Output the (X, Y) coordinate of the center of the cell containing the given text.  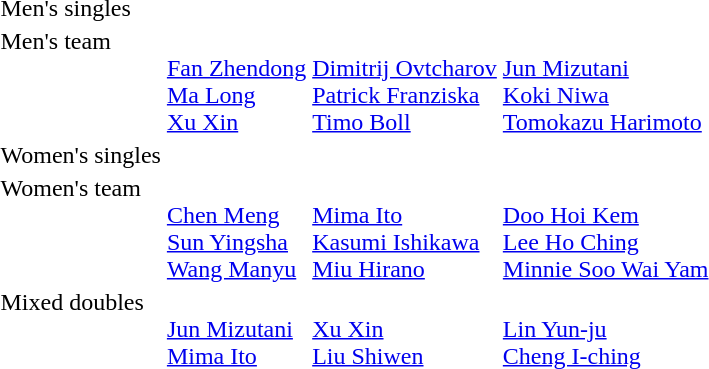
Dimitrij OvtcharovPatrick FranziskaTimo Boll (405, 82)
Mima ItoKasumi IshikawaMiu Hirano (405, 228)
Chen MengSun YingshaWang Manyu (236, 228)
Fan ZhendongMa LongXu Xin (236, 82)
